Identify which cell holds the provided text, then report its [X, Y] central coordinate. 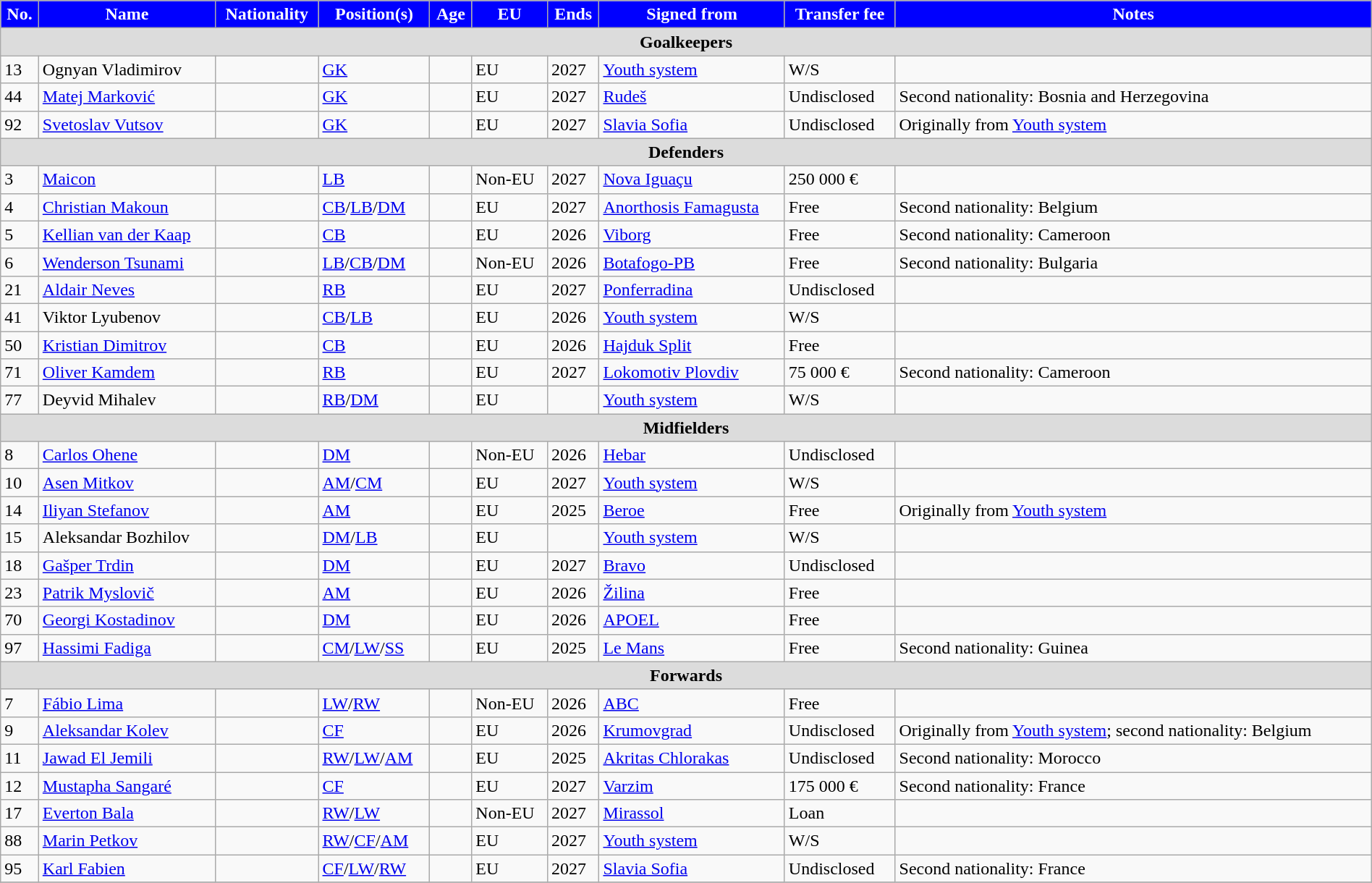
92 [20, 124]
Carlos Ohene [127, 455]
17 [20, 814]
Fábio Lima [127, 703]
5 [20, 235]
Loan [839, 814]
Defenders [686, 152]
LW/RW [374, 703]
Le Mans [692, 648]
Botafogo-PB [692, 262]
7 [20, 703]
APOEL [692, 620]
Beroe [692, 510]
Iliyan Stefanov [127, 510]
CM/LW/SS [374, 648]
Midfielders [686, 428]
75 000 € [839, 373]
Marin Petkov [127, 841]
Transfer fee [839, 14]
Second nationality: Belgium [1133, 207]
Age [451, 14]
Position(s) [374, 14]
9 [20, 730]
Nova Iguaçu [692, 179]
Gašper Trdin [127, 565]
Krumovgrad [692, 730]
Kellian van der Kaap [127, 235]
Bravo [692, 565]
Lokomotiv Plovdiv [692, 373]
Aleksandar Kolev [127, 730]
Notes [1133, 14]
Name [127, 14]
Signed from [692, 14]
4 [20, 207]
RB/DM [374, 400]
Anorthosis Famagusta [692, 207]
41 [20, 317]
RW/LW [374, 814]
Second nationality: Bulgaria [1133, 262]
Second nationality: Morocco [1133, 758]
3 [20, 179]
Varzim [692, 785]
250 000 € [839, 179]
Forwards [686, 675]
Nationality [267, 14]
Asen Mitkov [127, 483]
Matej Marković [127, 97]
70 [20, 620]
Viborg [692, 235]
77 [20, 400]
AM/CM [374, 483]
50 [20, 345]
Viktor Lyubenov [127, 317]
Ponferradina [692, 290]
11 [20, 758]
LB [374, 179]
44 [20, 97]
Karl Fabien [127, 869]
CF/LW/RW [374, 869]
No. [20, 14]
23 [20, 593]
Ognyan Vladimirov [127, 69]
DM/LB [374, 538]
Hebar [692, 455]
Hajduk Split [692, 345]
RW/CF/AM [374, 841]
Kristian Dimitrov [127, 345]
18 [20, 565]
Žilina [692, 593]
Svetoslav Vutsov [127, 124]
Oliver Kamdem [127, 373]
Originally from Youth system; second nationality: Belgium [1133, 730]
Rudeš [692, 97]
97 [20, 648]
ABC [692, 703]
CB/LB [374, 317]
12 [20, 785]
Wenderson Tsunami [127, 262]
Jawad El Jemili [127, 758]
Maicon [127, 179]
95 [20, 869]
Goalkeepers [686, 42]
CB/LB/DM [374, 207]
15 [20, 538]
21 [20, 290]
Everton Bala [127, 814]
13 [20, 69]
Georgi Kostadinov [127, 620]
8 [20, 455]
Aleksandar Bozhilov [127, 538]
6 [20, 262]
Christian Makoun [127, 207]
10 [20, 483]
14 [20, 510]
RW/LW/AM [374, 758]
88 [20, 841]
Second nationality: Guinea [1133, 648]
175 000 € [839, 785]
Aldair Neves [127, 290]
Mirassol [692, 814]
Patrik Myslovič [127, 593]
Hassimi Fadiga [127, 648]
Second nationality: Bosnia and Herzegovina [1133, 97]
Mustapha Sangaré [127, 785]
Ends [573, 14]
71 [20, 373]
Akritas Chlorakas [692, 758]
LB/CB/DM [374, 262]
Deyvid Mihalev [127, 400]
